Return (X, Y) of the center of cell containing provided text 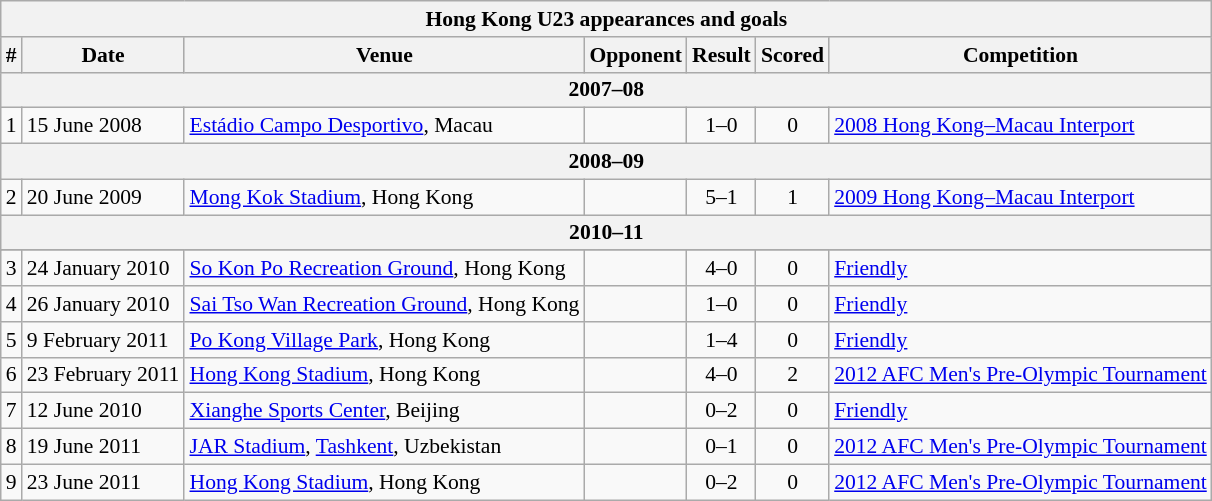
4 (12, 304)
9 February 2011 (104, 340)
Venue (384, 55)
Xianghe Sports Center, Beijing (384, 411)
6 (12, 375)
1–4 (722, 340)
23 June 2011 (104, 482)
Opponent (636, 55)
23 February 2011 (104, 375)
8 (12, 447)
2007–08 (606, 90)
7 (12, 411)
Competition (1020, 55)
20 June 2009 (104, 197)
9 (12, 482)
Po Kong Village Park, Hong Kong (384, 340)
12 June 2010 (104, 411)
Hong Kong U23 appearances and goals (606, 19)
3 (12, 269)
2008 Hong Kong–Macau Interport (1020, 126)
Mong Kok Stadium, Hong Kong (384, 197)
26 January 2010 (104, 304)
2010–11 (606, 233)
# (12, 55)
So Kon Po Recreation Ground, Hong Kong (384, 269)
Date (104, 55)
Estádio Campo Desportivo, Macau (384, 126)
19 June 2011 (104, 447)
24 January 2010 (104, 269)
0–1 (722, 447)
5 (12, 340)
Scored (792, 55)
5–1 (722, 197)
Sai Tso Wan Recreation Ground, Hong Kong (384, 304)
2009 Hong Kong–Macau Interport (1020, 197)
JAR Stadium, Tashkent, Uzbekistan (384, 447)
15 June 2008 (104, 126)
Result (722, 55)
2008–09 (606, 162)
